Pinpoint the cell where the given text exists, returning its [x, y] midpoint coordinate. 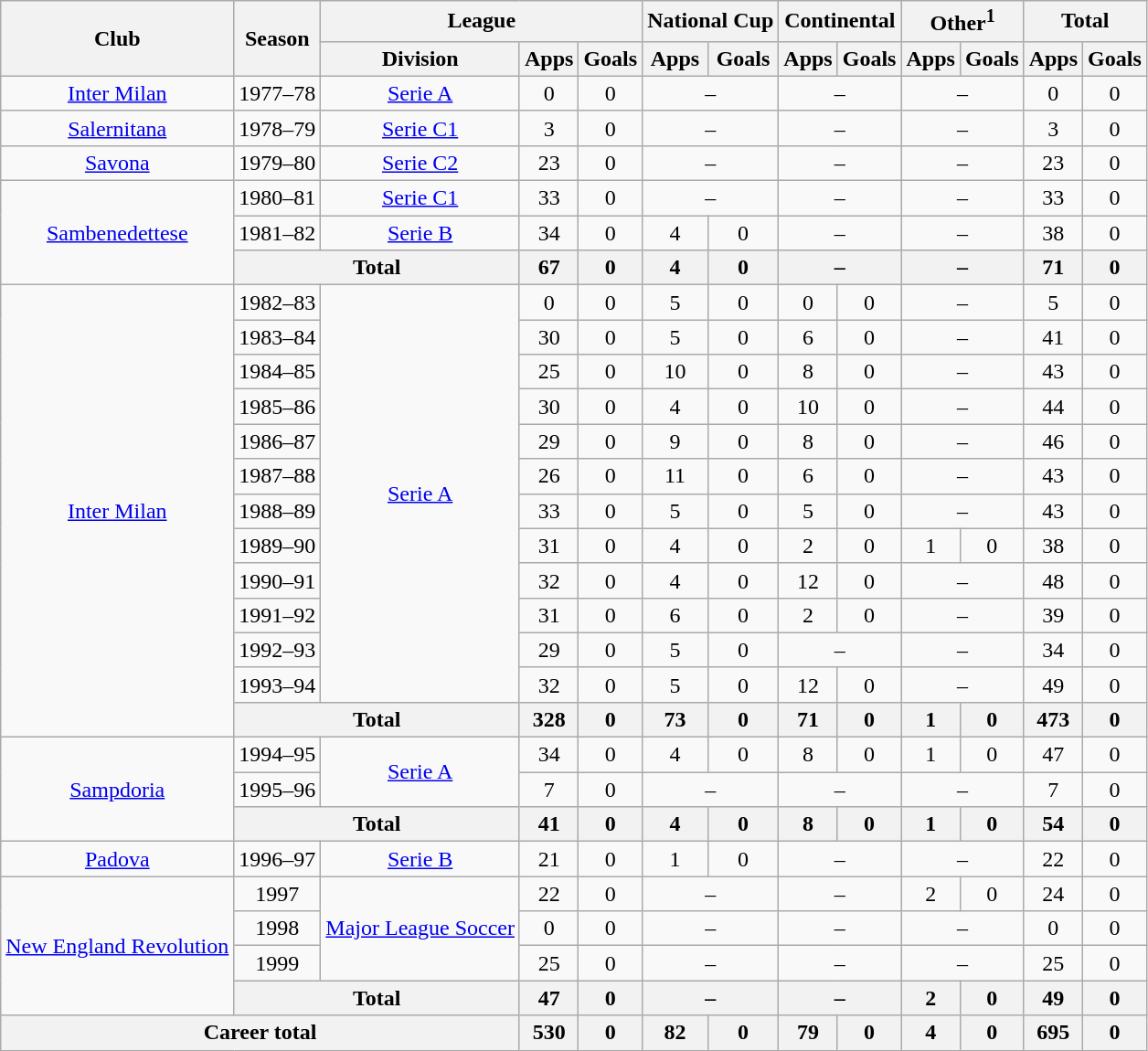
21 [548, 859]
Season [278, 38]
1980–81 [278, 198]
48 [1053, 580]
1990–91 [278, 580]
1999 [278, 963]
Career total [260, 1033]
1992–93 [278, 650]
82 [675, 1033]
26 [548, 476]
1981–82 [278, 233]
Salernitana [117, 128]
11 [675, 476]
Serie C2 [420, 163]
328 [548, 719]
1994–95 [278, 755]
1997 [278, 894]
Major League Soccer [420, 929]
Division [420, 58]
1977–78 [278, 93]
67 [548, 268]
League [482, 22]
1987–88 [278, 476]
79 [808, 1033]
1996–97 [278, 859]
1991–92 [278, 615]
1982–83 [278, 303]
Padova [117, 859]
1983–84 [278, 337]
24 [1053, 894]
1988–89 [278, 511]
1985–86 [278, 407]
1993–94 [278, 685]
National Cup [711, 22]
73 [675, 719]
39 [1053, 615]
1986–87 [278, 441]
1995–96 [278, 790]
9 [675, 441]
695 [1053, 1033]
54 [1053, 824]
530 [548, 1033]
Other1 [962, 22]
Savona [117, 163]
46 [1053, 441]
Continental [840, 22]
Sambenedettese [117, 233]
44 [1053, 407]
1989–90 [278, 546]
473 [1053, 719]
1978–79 [278, 128]
Club [117, 38]
Sampdoria [117, 790]
1984–85 [278, 372]
1998 [278, 929]
1979–80 [278, 163]
New England Revolution [117, 946]
